Locate the cell with the specified text and output its [x, y] center coordinate. 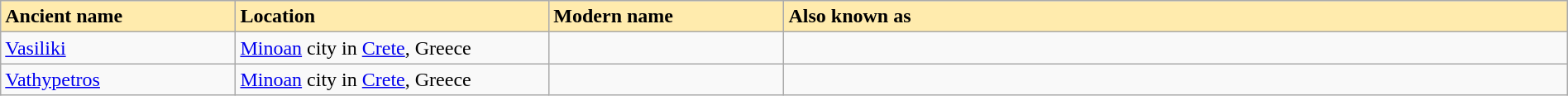
Location [392, 17]
Vasiliki [118, 48]
Ancient name [118, 17]
Modern name [667, 17]
Vathypetros [118, 79]
Also known as [1176, 17]
